Return [X, Y] of the center of cell containing provided text 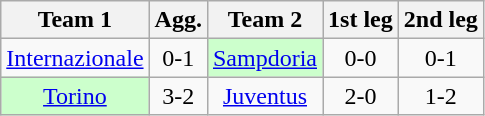
Sampdoria [264, 58]
2-0 [361, 96]
2nd leg [440, 20]
Team 2 [264, 20]
1-2 [440, 96]
0-0 [361, 58]
Internazionale [75, 58]
Juventus [264, 96]
3-2 [178, 96]
Team 1 [75, 20]
1st leg [361, 20]
Agg. [178, 20]
Torino [75, 96]
